Output the [X, Y] coordinate of the center of the cell containing the given text.  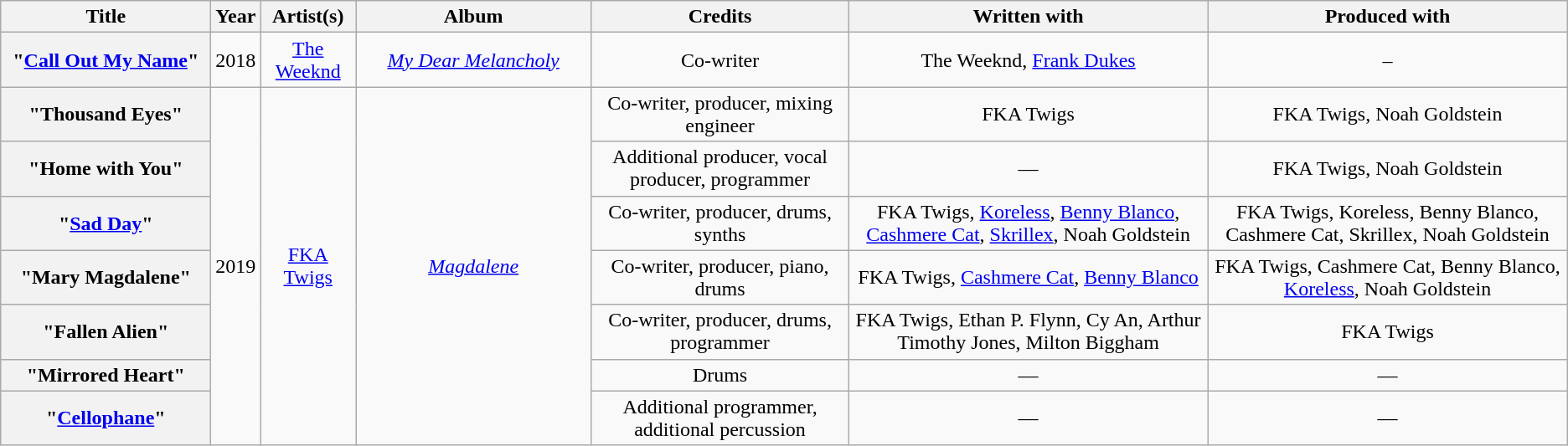
Co-writer, producer, drums, programmer [720, 331]
2018 [236, 60]
Co-writer [720, 60]
"Mirrored Heart" [106, 375]
Written with [1028, 17]
– [1388, 60]
"Sad Day" [106, 223]
Produced with [1388, 17]
2019 [236, 266]
"Mary Magdalene" [106, 278]
Artist(s) [308, 17]
Album [474, 17]
Drums [720, 375]
Co-writer, producer, drums, synths [720, 223]
Co-writer, producer, mixing engineer [720, 114]
Additional producer, vocal producer, programmer [720, 169]
Magdalene [474, 266]
"Cellophane" [106, 418]
My Dear Melancholy [474, 60]
The Weeknd [308, 60]
FKA Twigs, Cashmere Cat, Benny Blanco [1028, 278]
FKA Twigs, Cashmere Cat, Benny Blanco, Koreless, Noah Goldstein [1388, 278]
"Fallen Alien" [106, 331]
"Call Out My Name" [106, 60]
Title [106, 17]
Co-writer, producer, piano, drums [720, 278]
Additional programmer, additional percussion [720, 418]
"Thousand Eyes" [106, 114]
Credits [720, 17]
"Home with You" [106, 169]
FKA Twigs, Ethan P. Flynn, Cy An, Arthur Timothy Jones, Milton Biggham [1028, 331]
Year [236, 17]
The Weeknd, Frank Dukes [1028, 60]
